Extract the (X, Y) coordinate from the center of the cell holding the provided text.  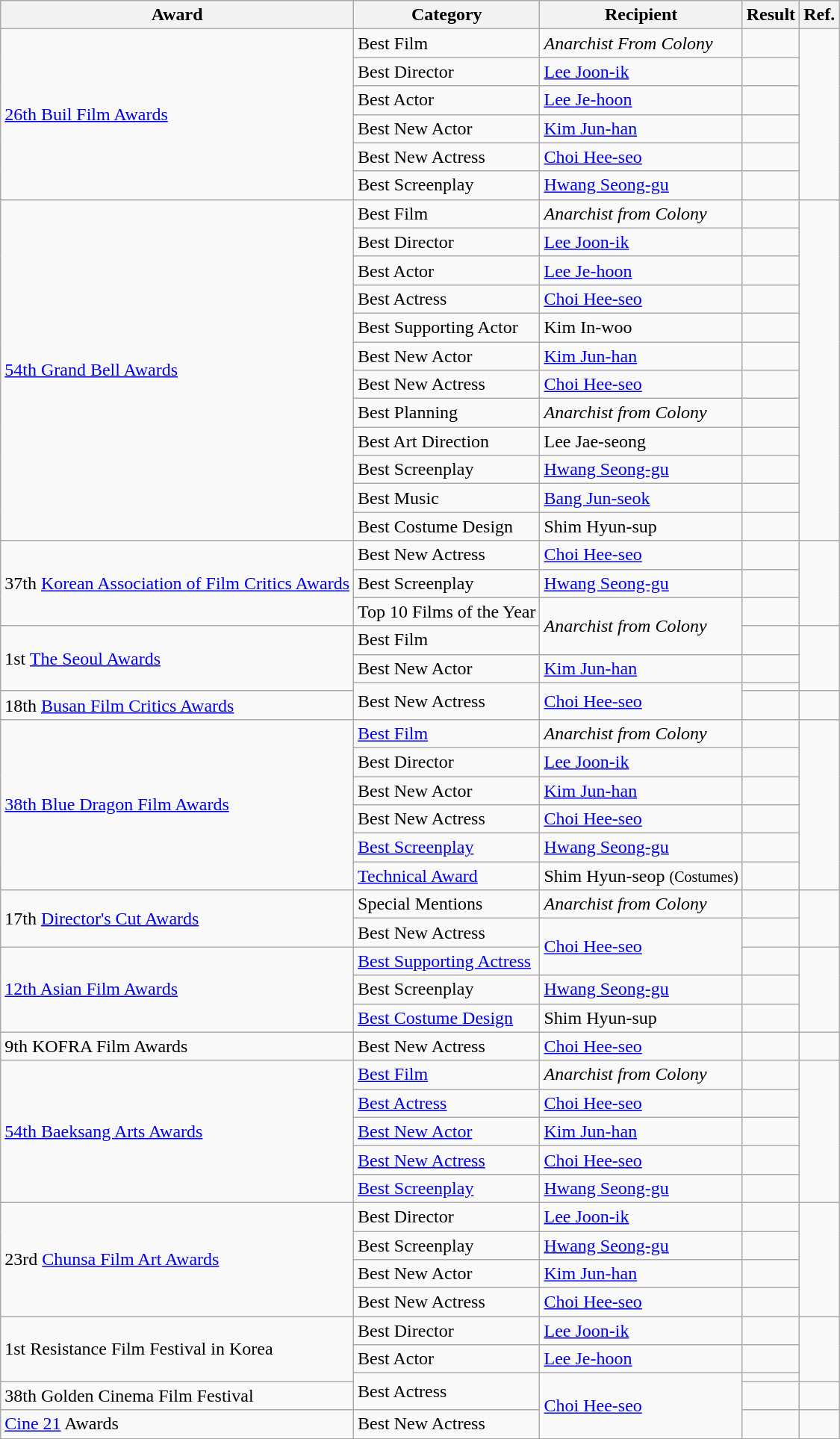
Kim In-woo (641, 327)
Anarchist From Colony (641, 43)
Best Supporting Actor (447, 327)
Award (178, 15)
9th KOFRA Film Awards (178, 1046)
Best Music (447, 498)
Ref. (820, 15)
Special Mentions (447, 904)
54th Baeksang Arts Awards (178, 1131)
1st The Seoul Awards (178, 659)
Lee Jae-seong (641, 441)
Cine 21 Awards (178, 1424)
Best Planning (447, 413)
Result (771, 15)
Best Art Direction (447, 441)
38th Blue Dragon Film Awards (178, 804)
Top 10 Films of the Year (447, 612)
37th Korean Association of Film Critics Awards (178, 583)
Bang Jun-seok (641, 498)
Best Supporting Actress (447, 961)
Shim Hyun-seop (Costumes) (641, 876)
18th Busan Film Critics Awards (178, 705)
Technical Award (447, 876)
54th Grand Bell Awards (178, 370)
26th Buil Film Awards (178, 114)
1st Resistance Film Festival in Korea (178, 1349)
Category (447, 15)
23rd Chunsa Film Art Awards (178, 1259)
38th Golden Cinema Film Festival (178, 1396)
12th Asian Film Awards (178, 989)
17th Director's Cut Awards (178, 919)
Recipient (641, 15)
